Provide the [x, y] coordinate of the cell's center where the given text is located.  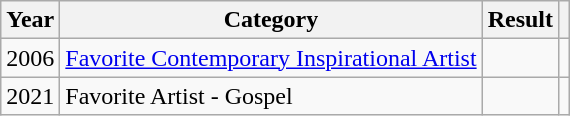
2021 [30, 96]
Favorite Contemporary Inspirational Artist [271, 58]
Category [271, 20]
Result [520, 20]
2006 [30, 58]
Year [30, 20]
Favorite Artist - Gospel [271, 96]
